Extract the (X, Y) coordinate from the center of the cell holding the provided text.  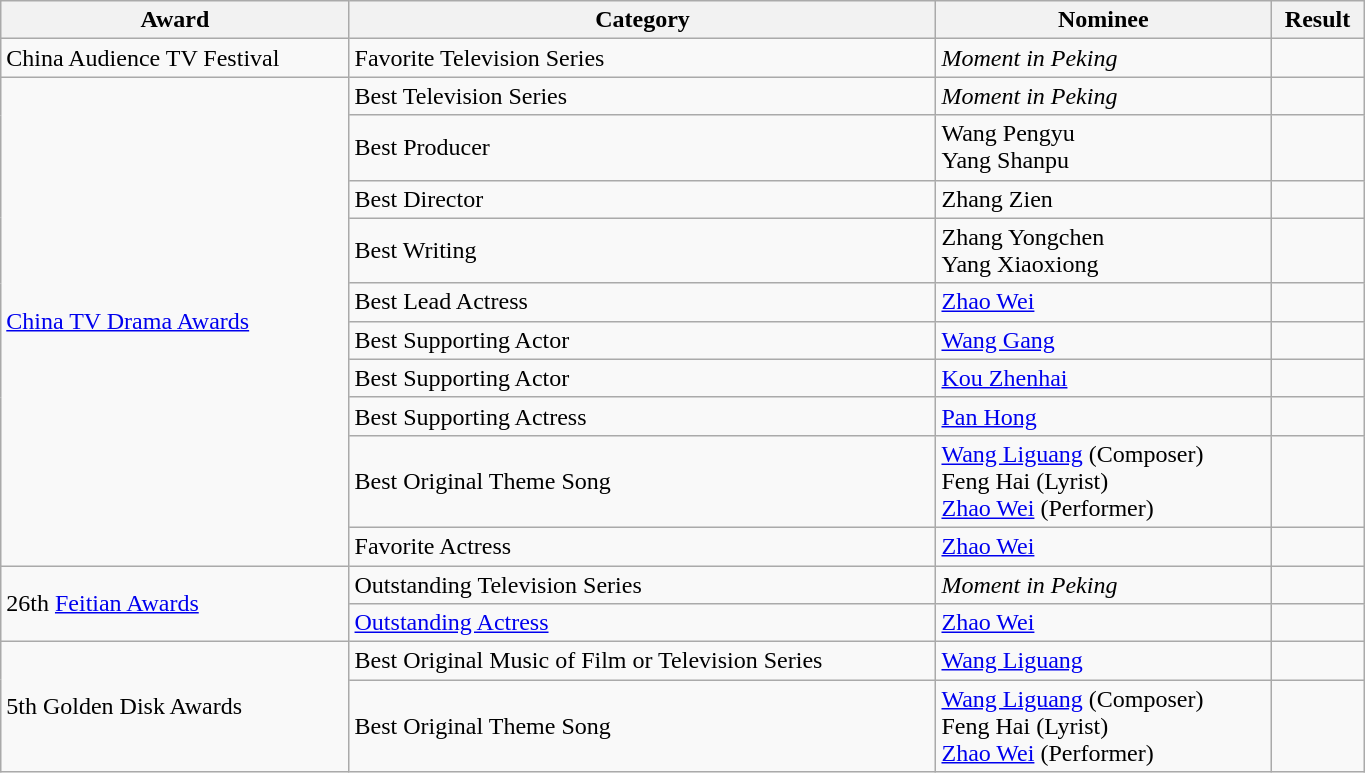
Best Writing (642, 250)
Best Director (642, 199)
Pan Hong (1104, 416)
Kou Zhenhai (1104, 378)
Favorite Television Series (642, 58)
26th Feitian Awards (175, 604)
Nominee (1104, 20)
China TV Drama Awards (175, 322)
Best Producer (642, 148)
Best Supporting Actress (642, 416)
5th Golden Disk Awards (175, 707)
Wang Liguang (1104, 661)
Outstanding Actress (642, 623)
Zhang Zien (1104, 199)
Zhang YongchenYang Xiaoxiong (1104, 250)
Best Original Music of Film or Television Series (642, 661)
Wang Gang (1104, 340)
Wang PengyuYang Shanpu (1104, 148)
Favorite Actress (642, 546)
Best Television Series (642, 96)
Category (642, 20)
Outstanding Television Series (642, 585)
China Audience TV Festival (175, 58)
Award (175, 20)
Result (1318, 20)
Best Lead Actress (642, 302)
